Identify which cell holds the provided text, then report its (X, Y) central coordinate. 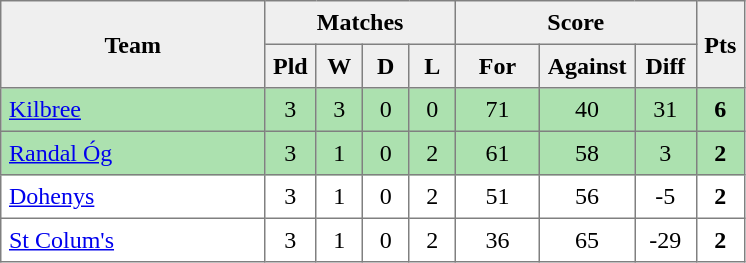
For (497, 66)
51 (497, 197)
Dohenys (133, 197)
L (432, 66)
58 (586, 153)
65 (586, 240)
Kilbree (133, 110)
-5 (666, 197)
-29 (666, 240)
Pts (720, 44)
Team (133, 44)
St Colum's (133, 240)
Against (586, 66)
61 (497, 153)
31 (666, 110)
D (385, 66)
Score (576, 23)
40 (586, 110)
36 (497, 240)
Pld (290, 66)
W (339, 66)
Matches (360, 23)
6 (720, 110)
Diff (666, 66)
71 (497, 110)
56 (586, 197)
Randal Óg (133, 153)
